Capture the cell that displays the provided text and extract its (x, y) central coordinate. 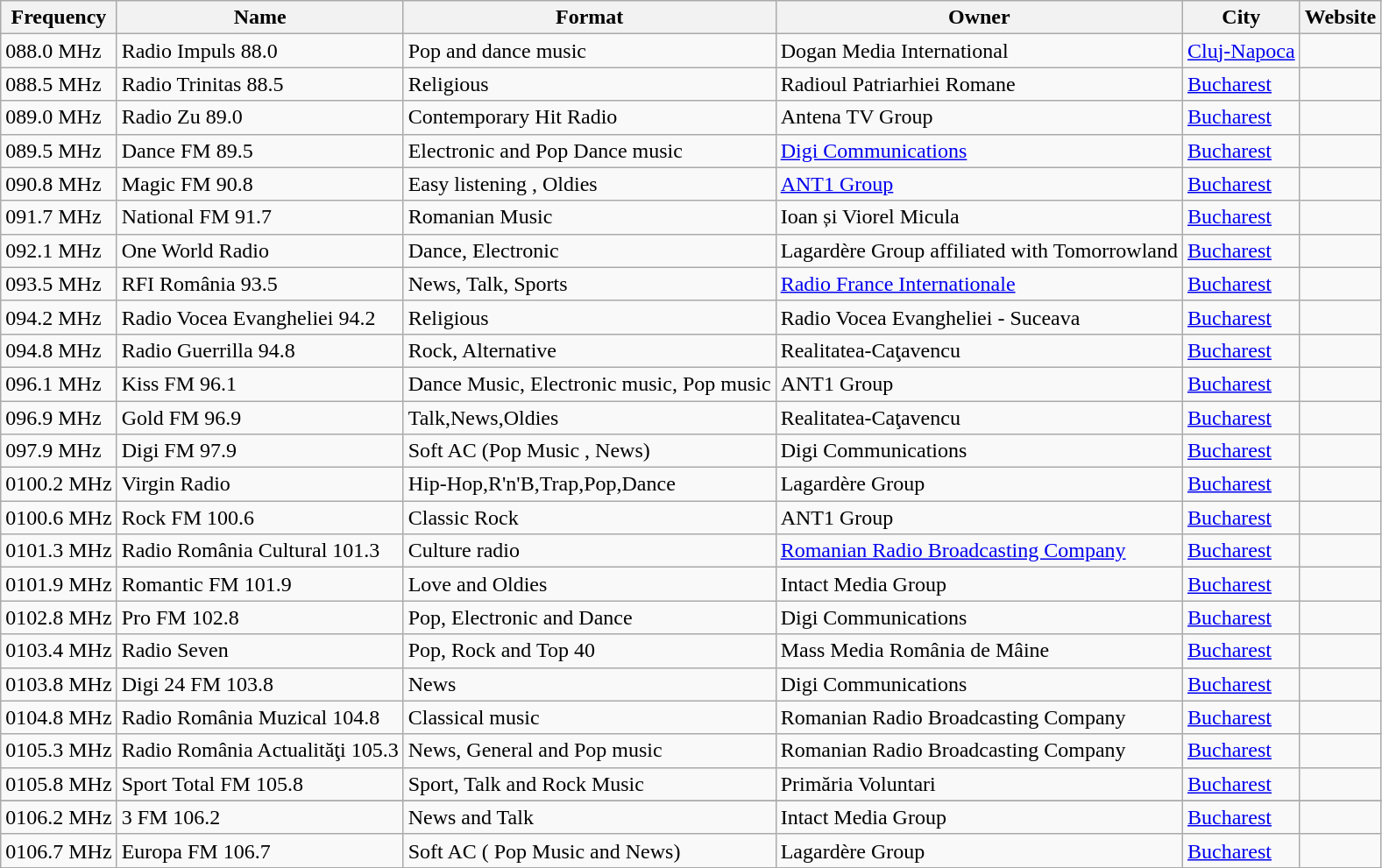
City (1241, 18)
0105.3 MHz (59, 751)
Lagardère Group affiliated with Tomorrowland (979, 251)
092.1 MHz (59, 251)
Classical music (589, 717)
RFI România 93.5 (259, 284)
Rock FM 100.6 (259, 518)
National FM 91.7 (259, 217)
094.2 MHz (59, 317)
Name (259, 18)
Contemporary Hit Radio (589, 117)
096.9 MHz (59, 418)
News and Talk (589, 817)
Dance Music, Electronic music, Pop music (589, 384)
Mass Media România de Mâine (979, 651)
Europa FM 106.7 (259, 850)
088.5 MHz (59, 84)
0106.2 MHz (59, 817)
093.5 MHz (59, 284)
Magic FM 90.8 (259, 184)
Antena TV Group (979, 117)
Format (589, 18)
Radio România Cultural 101.3 (259, 551)
Pop, Rock and Top 40 (589, 651)
094.8 MHz (59, 350)
0102.8 MHz (59, 617)
Radio România Actualităţi 105.3 (259, 751)
Radio Seven (259, 651)
Love and Oldies (589, 584)
0101.9 MHz (59, 584)
Talk,News,Oldies (589, 418)
Soft AC ( Pop Music and News) (589, 850)
091.7 MHz (59, 217)
089.5 MHz (59, 151)
Ioan și Viorel Micula (979, 217)
3 FM 106.2 (259, 817)
0105.8 MHz (59, 784)
News, Talk, Sports (589, 284)
Pro FM 102.8 (259, 617)
Rock, Alternative (589, 350)
Classic Rock (589, 518)
Dance, Electronic (589, 251)
Radio Trinitas 88.5 (259, 84)
News, General and Pop music (589, 751)
Radio Vocea Evangheliei - Suceava (979, 317)
One World Radio (259, 251)
Primăria Voluntari (979, 784)
Digi FM 97.9 (259, 451)
Electronic and Pop Dance music (589, 151)
097.9 MHz (59, 451)
Digi 24 FM 103.8 (259, 684)
096.1 MHz (59, 384)
0104.8 MHz (59, 717)
Culture radio (589, 551)
Sport Total FM 105.8 (259, 784)
Radio Zu 89.0 (259, 117)
089.0 MHz (59, 117)
Radio Vocea Evangheliei 94.2 (259, 317)
0106.7 MHz (59, 850)
Dogan Media International (979, 51)
Virgin Radio (259, 484)
Radio France Internationale (979, 284)
Dance FM 89.5 (259, 151)
Kiss FM 96.1 (259, 384)
0100.2 MHz (59, 484)
Website (1340, 18)
Soft AC (Pop Music , News) (589, 451)
0103.8 MHz (59, 684)
Cluj-Napoca (1241, 51)
Romanian Music (589, 217)
090.8 MHz (59, 184)
News (589, 684)
088.0 MHz (59, 51)
Radio Guerrilla 94.8 (259, 350)
Pop, Electronic and Dance (589, 617)
Radio Impuls 88.0 (259, 51)
Easy listening , Oldies (589, 184)
Frequency (59, 18)
0100.6 MHz (59, 518)
Gold FM 96.9 (259, 418)
Pop and dance music (589, 51)
0101.3 MHz (59, 551)
Radioul Patriarhiei Romane (979, 84)
Owner (979, 18)
Radio România Muzical 104.8 (259, 717)
Romantic FM 101.9 (259, 584)
Sport, Talk and Rock Music (589, 784)
Hip-Hop,R'n'B,Trap,Pop,Dance (589, 484)
0103.4 MHz (59, 651)
